Determine the [x, y] coordinate at the center of the cell enclosing the given text.  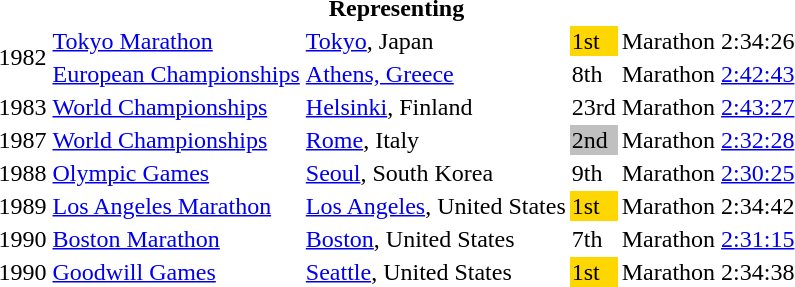
Tokyo Marathon [176, 41]
Seattle, United States [436, 272]
Boston Marathon [176, 239]
7th [594, 239]
Boston, United States [436, 239]
Athens, Greece [436, 74]
2nd [594, 140]
9th [594, 173]
Seoul, South Korea [436, 173]
Los Angeles Marathon [176, 206]
Olympic Games [176, 173]
European Championships [176, 74]
8th [594, 74]
Goodwill Games [176, 272]
Los Angeles, United States [436, 206]
23rd [594, 107]
Tokyo, Japan [436, 41]
Rome, Italy [436, 140]
Helsinki, Finland [436, 107]
